Pinpoint the cell where the given text exists, returning its (x, y) midpoint coordinate. 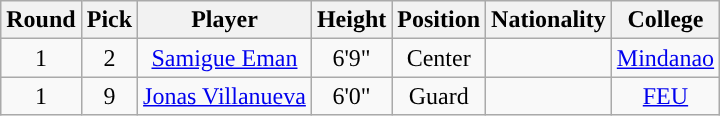
2 (109, 58)
9 (109, 96)
Samigue Eman (225, 58)
Mindanao (665, 58)
Player (225, 20)
Pick (109, 20)
Position (439, 20)
6'0" (351, 96)
6'9" (351, 58)
Jonas Villanueva (225, 96)
College (665, 20)
Center (439, 58)
FEU (665, 96)
Height (351, 20)
Nationality (549, 20)
Round (41, 20)
Guard (439, 96)
